Return the (x, y) coordinate for the center point of the cell that contains the specified text.  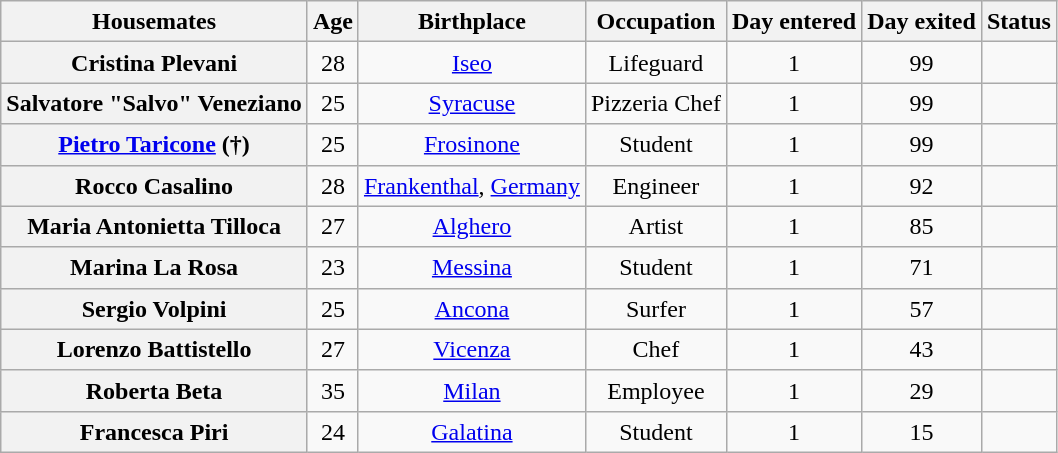
Galatina (472, 432)
Pietro Taricone (†) (154, 144)
Day entered (794, 22)
24 (332, 432)
Surfer (656, 308)
Engineer (656, 186)
Francesca Piri (154, 432)
Ancona (472, 308)
92 (922, 186)
Age (332, 22)
Milan (472, 390)
Roberta Beta (154, 390)
43 (922, 350)
Messina (472, 268)
Pizzeria Chef (656, 104)
Marina La Rosa (154, 268)
Day exited (922, 22)
23 (332, 268)
Chef (656, 350)
57 (922, 308)
Artist (656, 226)
Employee (656, 390)
Cristina Plevani (154, 62)
Rocco Casalino (154, 186)
Lorenzo Battistello (154, 350)
Sergio Volpini (154, 308)
Birthplace (472, 22)
Iseo (472, 62)
15 (922, 432)
85 (922, 226)
Status (1018, 22)
35 (332, 390)
Frosinone (472, 144)
Lifeguard (656, 62)
Vicenza (472, 350)
71 (922, 268)
Syracuse (472, 104)
Maria Antonietta Tilloca (154, 226)
Salvatore "Salvo" Veneziano (154, 104)
Frankenthal, Germany (472, 186)
Housemates (154, 22)
29 (922, 390)
Occupation (656, 22)
Alghero (472, 226)
